Search for the cell housing the specified text and yield its (x, y) center coordinate. 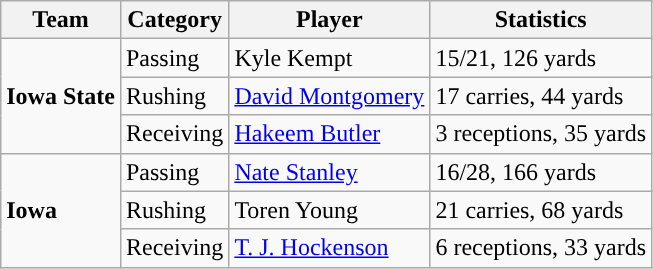
Player (330, 20)
Nate Stanley (330, 172)
David Montgomery (330, 96)
21 carries, 68 yards (541, 210)
Statistics (541, 20)
Iowa (61, 210)
3 receptions, 35 yards (541, 134)
6 receptions, 33 yards (541, 248)
Iowa State (61, 96)
Team (61, 20)
17 carries, 44 yards (541, 96)
16/28, 166 yards (541, 172)
15/21, 126 yards (541, 58)
T. J. Hockenson (330, 248)
Kyle Kempt (330, 58)
Toren Young (330, 210)
Category (174, 20)
Hakeem Butler (330, 134)
